Detect which cell encompasses the target text, then output its [X, Y] center coordinate. 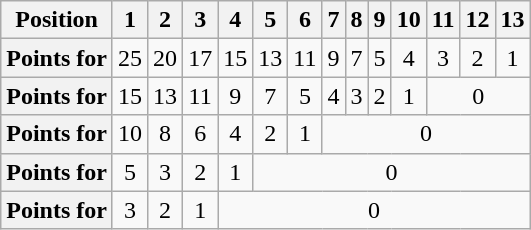
20 [166, 58]
25 [130, 58]
17 [200, 58]
12 [478, 20]
Position [57, 20]
